Output the (X, Y) coordinate of the center of the cell containing the given text.  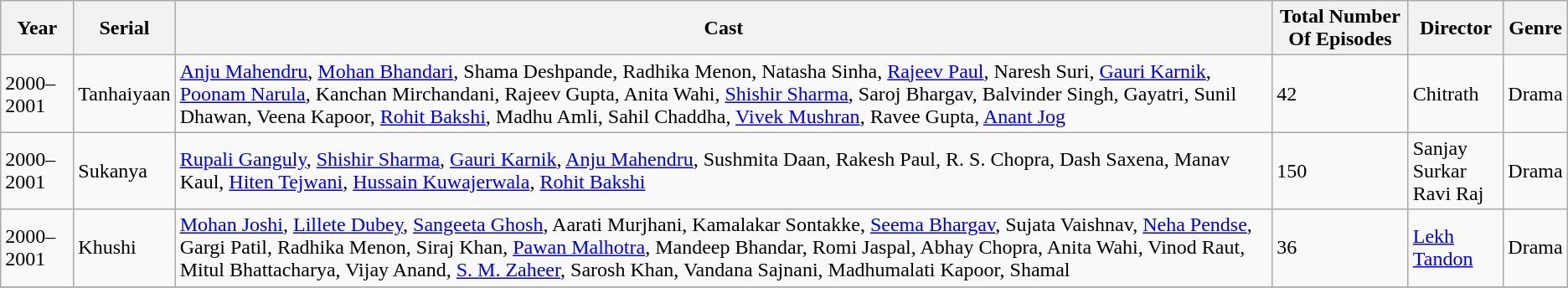
Sukanya (124, 171)
Director (1456, 28)
Sanjay Surkar Ravi Raj (1456, 171)
Chitrath (1456, 94)
Genre (1535, 28)
42 (1340, 94)
Total Number Of Episodes (1340, 28)
Serial (124, 28)
150 (1340, 171)
Year (37, 28)
Cast (724, 28)
36 (1340, 248)
Khushi (124, 248)
Tanhaiyaan (124, 94)
Lekh Tandon (1456, 248)
